Capture the cell that displays the provided text and extract its [X, Y] central coordinate. 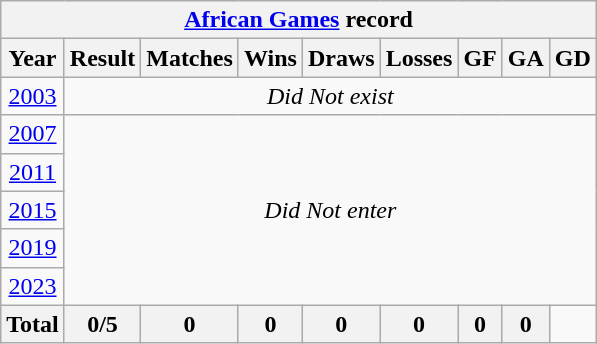
Did Not exist [330, 96]
2015 [33, 210]
GD [572, 58]
2019 [33, 248]
2011 [33, 172]
Result [102, 58]
African Games record [299, 20]
Did Not enter [330, 210]
GA [526, 58]
Total [33, 324]
Draws [341, 58]
2007 [33, 134]
2003 [33, 96]
Losses [419, 58]
Wins [270, 58]
GF [480, 58]
2023 [33, 286]
Year [33, 58]
Matches [190, 58]
0/5 [102, 324]
